Detect which cell encompasses the target text, then output its (X, Y) center coordinate. 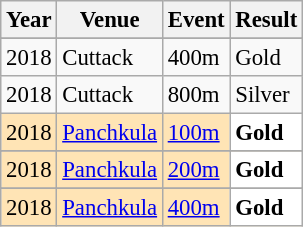
200m (196, 170)
Silver (266, 95)
Year (29, 20)
100m (196, 133)
800m (196, 95)
Venue (110, 20)
Event (196, 20)
Result (266, 20)
